Find where the given text appears and provide that cell's center as [x, y] coordinate. 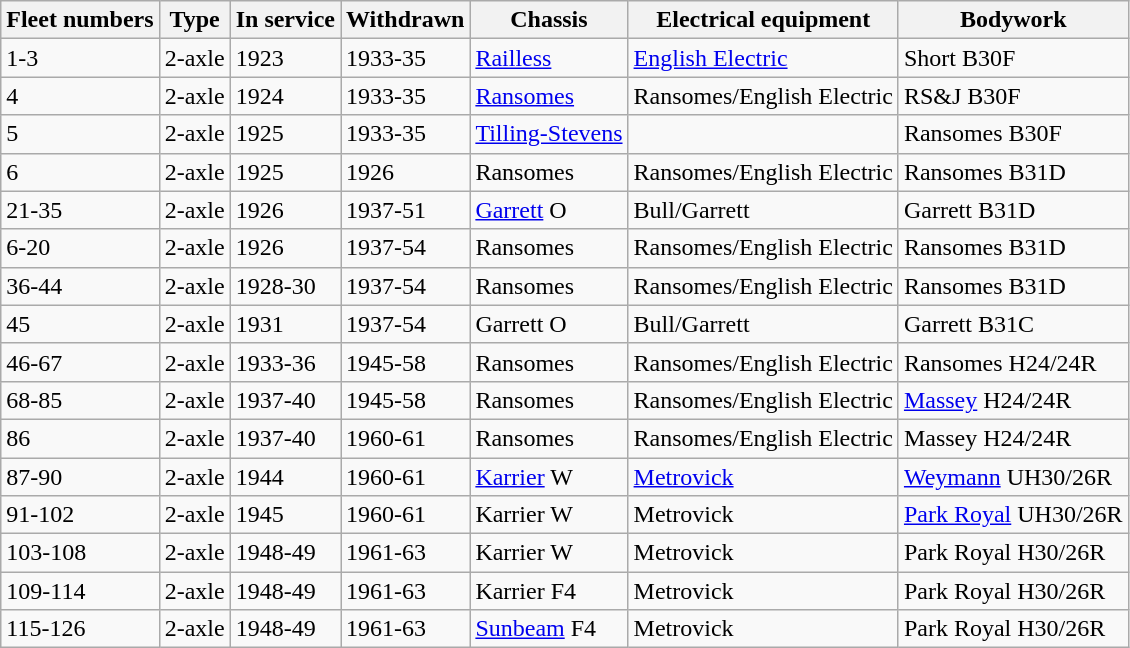
Garrett B31C [1013, 324]
Electrical equipment [763, 20]
In service [285, 20]
36-44 [80, 286]
6 [80, 172]
91-102 [80, 515]
1933-36 [285, 362]
Bodywork [1013, 20]
87-90 [80, 477]
Fleet numbers [80, 20]
4 [80, 96]
46-67 [80, 362]
Short B30F [1013, 58]
6-20 [80, 248]
5 [80, 134]
Withdrawn [406, 20]
Garrett B31D [1013, 210]
1945 [285, 515]
86 [80, 438]
1928-30 [285, 286]
Weymann UH30/26R [1013, 477]
Karrier F4 [549, 591]
RS&J B30F [1013, 96]
45 [80, 324]
1-3 [80, 58]
1931 [285, 324]
Park Royal UH30/26R [1013, 515]
English Electric [763, 58]
109-114 [80, 591]
Sunbeam F4 [549, 629]
Ransomes H24/24R [1013, 362]
103-108 [80, 553]
Tilling-Stevens [549, 134]
1944 [285, 477]
115-126 [80, 629]
1937-51 [406, 210]
68-85 [80, 400]
1924 [285, 96]
Type [194, 20]
1923 [285, 58]
Railless [549, 58]
Chassis [549, 20]
21-35 [80, 210]
Ransomes B30F [1013, 134]
